Detect which cell encompasses the target text, then output its [x, y] center coordinate. 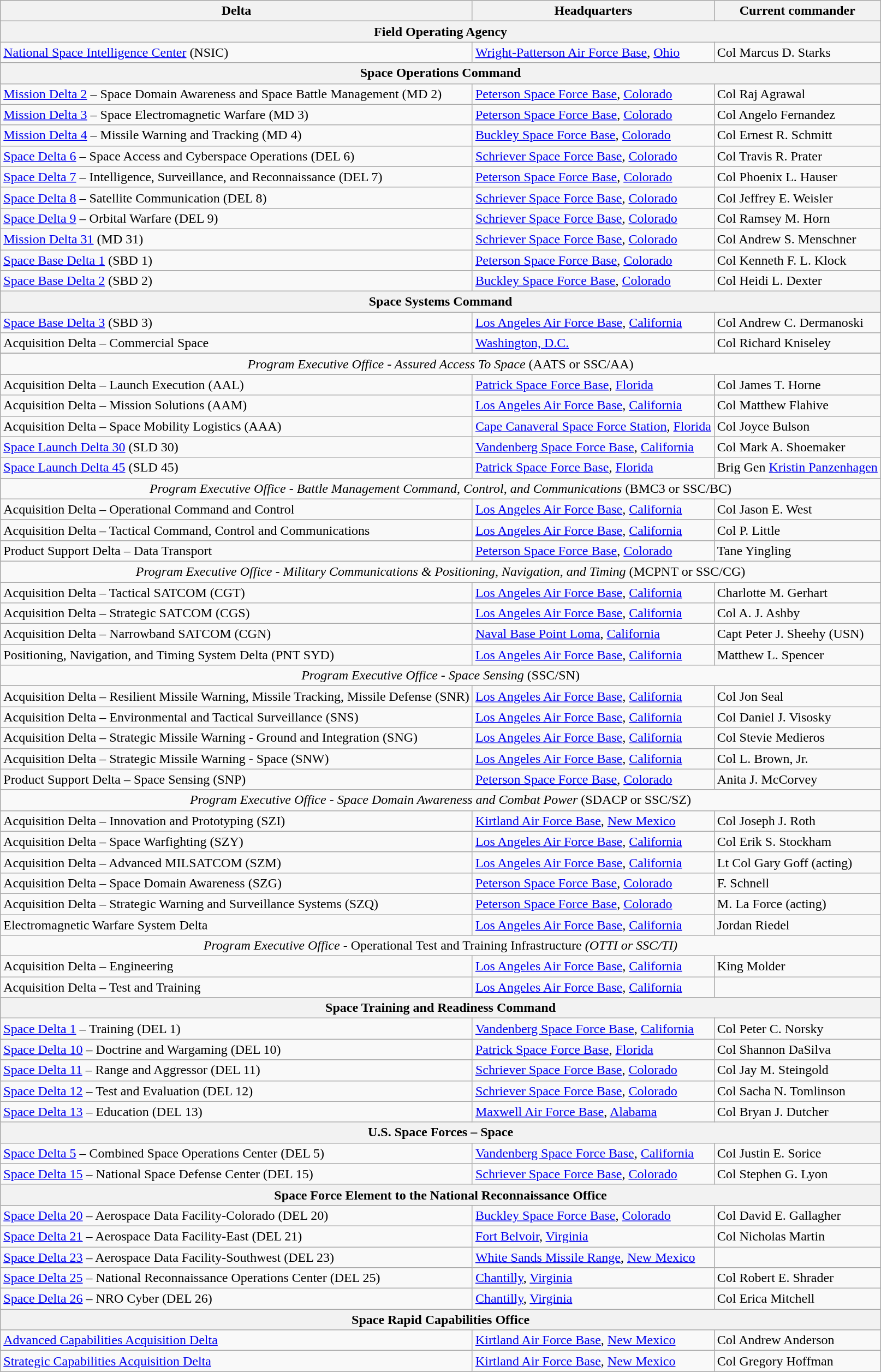
Acquisition Delta – Launch Execution (AAL) [237, 385]
Naval Base Point Loma, California [593, 634]
Washington, D.C. [593, 343]
White Sands Missile Range, New Mexico [593, 1257]
Space Delta 6 – Space Access and Cyberspace Operations (DEL 6) [237, 156]
Col Heidi L. Dexter [797, 281]
Current commander [797, 11]
Jordan Riedel [797, 925]
Space Delta 1 – Training (DEL 1) [237, 1029]
Space Training and Readiness Command [441, 1008]
Space Delta 9 – Orbital Warfare (DEL 9) [237, 218]
Col Andrew C. Dermanoski [797, 323]
Acquisition Delta – Commercial Space [237, 343]
M. La Force (acting) [797, 904]
Advanced Capabilities Acquisition Delta [237, 1340]
Col Jay M. Steingold [797, 1070]
Col Sacha N. Tomlinson [797, 1091]
Space Delta 10 – Doctrine and Wargaming (DEL 10) [237, 1049]
Program Executive Office - Space Sensing (SSC/SN) [441, 676]
Col Justin E. Sorice [797, 1153]
Acquisition Delta – Resilient Missile Warning, Missile Tracking, Missile Defense (SNR) [237, 696]
Space Delta 21 – Aerospace Data Facility-East (DEL 21) [237, 1236]
Col Mark A. Shoemaker [797, 447]
Col Robert E. Shrader [797, 1278]
Space Delta 26 – NRO Cyber (DEL 26) [237, 1299]
Space Operations Command [441, 73]
Col A. J. Ashby [797, 613]
Acquisition Delta – Strategic Missile Warning - Space (SNW) [237, 759]
Tane Yingling [797, 551]
Mission Delta 2 – Space Domain Awareness and Space Battle Management (MD 2) [237, 94]
Col Shannon DaSilva [797, 1049]
Col Kenneth F. L. Klock [797, 260]
Wright-Patterson Air Force Base, Ohio [593, 52]
Acquisition Delta – Operational Command and Control [237, 509]
Acquisition Delta – Tactical SATCOM (CGT) [237, 592]
Anita J. McCorvey [797, 779]
Col Matthew Flahive [797, 405]
Capt Peter J. Sheehy (USN) [797, 634]
Col Erik S. Stockham [797, 842]
Space Delta 25 – National Reconnaissance Operations Center (DEL 25) [237, 1278]
Mission Delta 31 (MD 31) [237, 239]
Col Marcus D. Starks [797, 52]
Acquisition Delta – Test and Training [237, 987]
Delta [237, 11]
Fort Belvoir, Virginia [593, 1236]
Col Richard Kniseley [797, 343]
Acquisition Delta – Strategic Missile Warning - Ground and Integration (SNG) [237, 738]
Col Raj Agrawal [797, 94]
Col Daniel J. Visosky [797, 717]
Col P. Little [797, 530]
Space Delta 20 – Aerospace Data Facility-Colorado (DEL 20) [237, 1215]
Acquisition Delta – Space Domain Awareness (SZG) [237, 883]
Space Base Delta 1 (SBD 1) [237, 260]
Acquisition Delta – Strategic Warning and Surveillance Systems (SZQ) [237, 904]
Program Executive Office - Space Domain Awareness and Combat Power (SDACP or SSC/SZ) [441, 800]
Lt Col Gary Goff (acting) [797, 862]
Acquisition Delta – Engineering [237, 967]
Space Base Delta 2 (SBD 2) [237, 281]
Product Support Delta – Space Sensing (SNP) [237, 779]
U.S. Space Forces – Space [441, 1132]
Col Gregory Hoffman [797, 1361]
Mission Delta 3 – Space Electromagnetic Warfare (MD 3) [237, 115]
Col Phoenix L. Hauser [797, 177]
Col Ramsey M. Horn [797, 218]
Program Executive Office - Assured Access To Space (AATS or SSC/AA) [441, 364]
Space Delta 5 – Combined Space Operations Center (DEL 5) [237, 1153]
Space Delta 7 – Intelligence, Surveillance, and Reconnaissance (DEL 7) [237, 177]
Brig Gen Kristin Panzenhagen [797, 468]
Col Jon Seal [797, 696]
Col Andrew Anderson [797, 1340]
National Space Intelligence Center (NSIC) [237, 52]
Strategic Capabilities Acquisition Delta [237, 1361]
Acquisition Delta – Advanced MILSATCOM (SZM) [237, 862]
Col Peter C. Norsky [797, 1029]
Col Ernest R. Schmitt [797, 135]
Acquisition Delta – Space Mobility Logistics (AAA) [237, 426]
Col Angelo Fernandez [797, 115]
Space Delta 11 – Range and Aggressor (DEL 11) [237, 1070]
Col Erica Mitchell [797, 1299]
Charlotte M. Gerhart [797, 592]
Col Joyce Bulson [797, 426]
Space Systems Command [441, 302]
Col Stephen G. Lyon [797, 1174]
Acquisition Delta – Tactical Command, Control and Communications [237, 530]
Maxwell Air Force Base, Alabama [593, 1112]
F. Schnell [797, 883]
Acquisition Delta – Mission Solutions (AAM) [237, 405]
Program Executive Office - Military Communications & Positioning, Navigation, and Timing (MCPNT or SSC/CG) [441, 571]
Space Delta 13 – Education (DEL 13) [237, 1112]
Field Operating Agency [441, 32]
Col L. Brown, Jr. [797, 759]
Electromagnetic Warfare System Delta [237, 925]
Positioning, Navigation, and Timing System Delta (PNT SYD) [237, 655]
Headquarters [593, 11]
Space Launch Delta 30 (SLD 30) [237, 447]
Col Travis R. Prater [797, 156]
Col Jeffrey E. Weisler [797, 198]
Space Delta 23 – Aerospace Data Facility-Southwest (DEL 23) [237, 1257]
Acquisition Delta – Narrowband SATCOM (CGN) [237, 634]
Col James T. Horne [797, 385]
Space Rapid Capabilities Office [441, 1320]
Col David E. Gallagher [797, 1215]
Space Launch Delta 45 (SLD 45) [237, 468]
Space Delta 8 – Satellite Communication (DEL 8) [237, 198]
Space Delta 15 – National Space Defense Center (DEL 15) [237, 1174]
Col Stevie Medieros [797, 738]
Program Executive Office - Battle Management Command, Control, and Communications (BMC3 or SSC/BC) [441, 488]
Acquisition Delta – Space Warfighting (SZY) [237, 842]
Col Joseph J. Roth [797, 821]
Mission Delta 4 – Missile Warning and Tracking (MD 4) [237, 135]
Col Bryan J. Dutcher [797, 1112]
Matthew L. Spencer [797, 655]
Col Jason E. West [797, 509]
Col Andrew S. Menschner [797, 239]
Col Nicholas Martin [797, 1236]
Program Executive Office - Operational Test and Training Infrastructure (OTTI or SSC/TI) [441, 946]
Acquisition Delta – Environmental and Tactical Surveillance (SNS) [237, 717]
Acquisition Delta – Strategic SATCOM (CGS) [237, 613]
Space Force Element to the National Reconnaissance Office [441, 1195]
King Molder [797, 967]
Space Delta 12 – Test and Evaluation (DEL 12) [237, 1091]
Space Base Delta 3 (SBD 3) [237, 323]
Product Support Delta – Data Transport [237, 551]
Cape Canaveral Space Force Station, Florida [593, 426]
Acquisition Delta – Innovation and Prototyping (SZI) [237, 821]
